Provide the (x, y) coordinate of the cell's center where the given text is located.  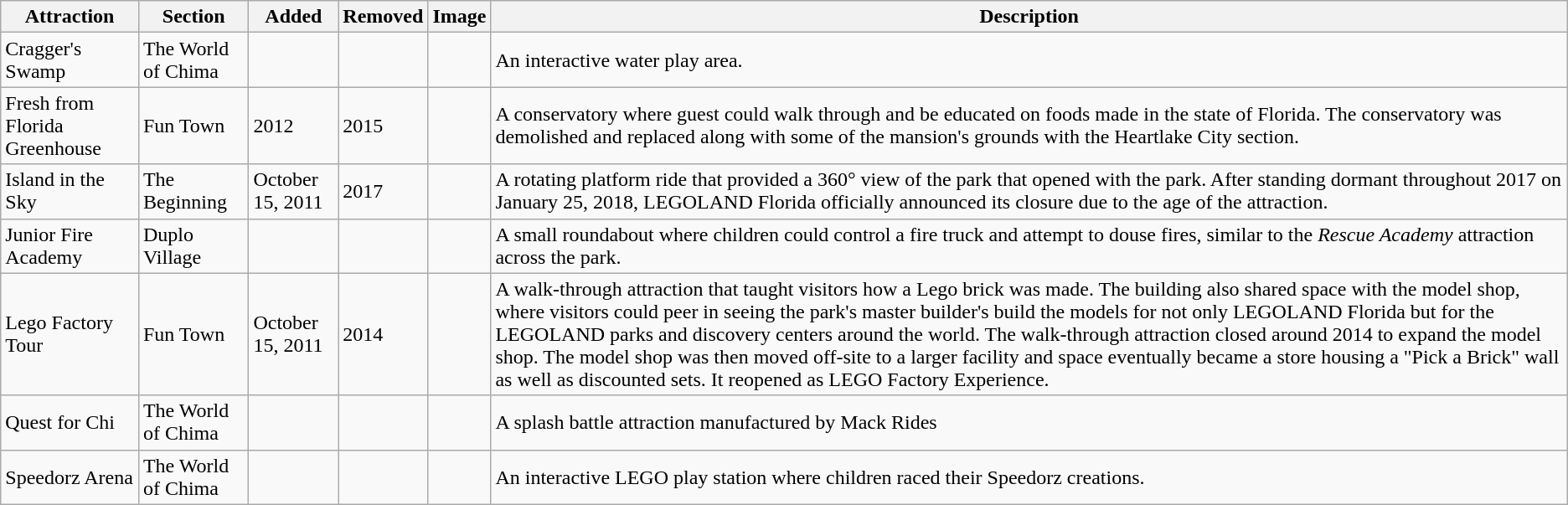
Removed (384, 17)
2015 (384, 126)
Quest for Chi (70, 422)
2014 (384, 334)
An interactive water play area. (1029, 60)
The Beginning (193, 191)
Cragger's Swamp (70, 60)
Attraction (70, 17)
Speedorz Arena (70, 477)
Image (459, 17)
Junior Fire Academy (70, 246)
2017 (384, 191)
Section (193, 17)
Description (1029, 17)
An interactive LEGO play station where children raced their Speedorz creations. (1029, 477)
Added (293, 17)
A small roundabout where children could control a fire truck and attempt to douse fires, similar to the Rescue Academy attraction across the park. (1029, 246)
Duplo Village (193, 246)
2012 (293, 126)
Island in the Sky (70, 191)
Fresh from Florida Greenhouse (70, 126)
A splash battle attraction manufactured by Mack Rides (1029, 422)
Lego Factory Tour (70, 334)
